Return the [x, y] coordinate for the center point of the cell that contains the specified text.  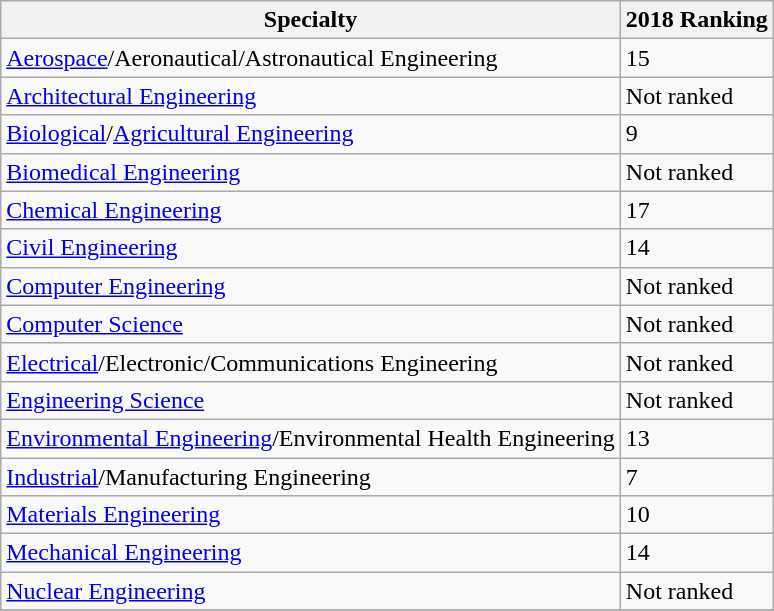
Biological/Agricultural Engineering [311, 134]
Computer Science [311, 324]
2018 Ranking [696, 20]
Aerospace/Aeronautical/Astronautical Engineering [311, 58]
13 [696, 438]
10 [696, 515]
Chemical Engineering [311, 210]
Computer Engineering [311, 286]
Architectural Engineering [311, 96]
15 [696, 58]
Engineering Science [311, 400]
Industrial/Manufacturing Engineering [311, 477]
9 [696, 134]
Specialty [311, 20]
Electrical/Electronic/Communications Engineering [311, 362]
7 [696, 477]
Environmental Engineering/Environmental Health Engineering [311, 438]
Biomedical Engineering [311, 172]
17 [696, 210]
Nuclear Engineering [311, 591]
Materials Engineering [311, 515]
Civil Engineering [311, 248]
Mechanical Engineering [311, 553]
